Locate the cell with the specified text and output its [X, Y] center coordinate. 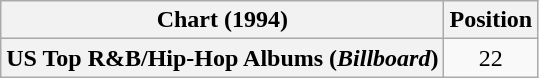
US Top R&B/Hip-Hop Albums (Billboard) [222, 58]
22 [491, 58]
Position [491, 20]
Chart (1994) [222, 20]
